Identify which cell holds the provided text, then report its [x, y] central coordinate. 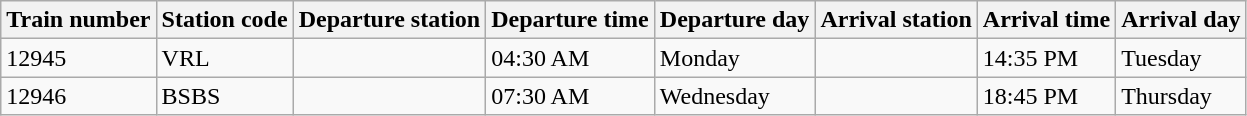
12946 [78, 96]
Departure station [390, 20]
Train number [78, 20]
Arrival day [1181, 20]
Departure time [570, 20]
12945 [78, 58]
18:45 PM [1046, 96]
Departure day [734, 20]
VRL [224, 58]
07:30 AM [570, 96]
14:35 PM [1046, 58]
Arrival station [896, 20]
Arrival time [1046, 20]
BSBS [224, 96]
04:30 AM [570, 58]
Wednesday [734, 96]
Thursday [1181, 96]
Tuesday [1181, 58]
Station code [224, 20]
Monday [734, 58]
